Return the [X, Y] coordinate for the center point of the cell that contains the specified text.  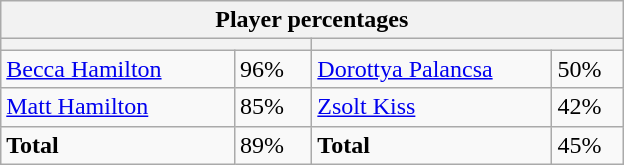
85% [272, 107]
Becca Hamilton [118, 69]
96% [272, 69]
Zsolt Kiss [432, 107]
45% [588, 145]
Player percentages [312, 20]
50% [588, 69]
89% [272, 145]
Matt Hamilton [118, 107]
42% [588, 107]
Dorottya Palancsa [432, 69]
